Locate the cell with the specified text and output its (X, Y) center coordinate. 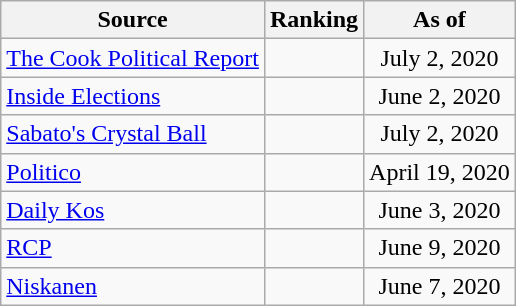
Source (133, 20)
Ranking (314, 20)
The Cook Political Report (133, 58)
Daily Kos (133, 210)
Politico (133, 172)
RCP (133, 248)
As of (440, 20)
June 3, 2020 (440, 210)
Niskanen (133, 286)
April 19, 2020 (440, 172)
June 9, 2020 (440, 248)
Inside Elections (133, 96)
June 7, 2020 (440, 286)
June 2, 2020 (440, 96)
Sabato's Crystal Ball (133, 134)
